Find where the given text appears and provide that cell's center as [X, Y] coordinate. 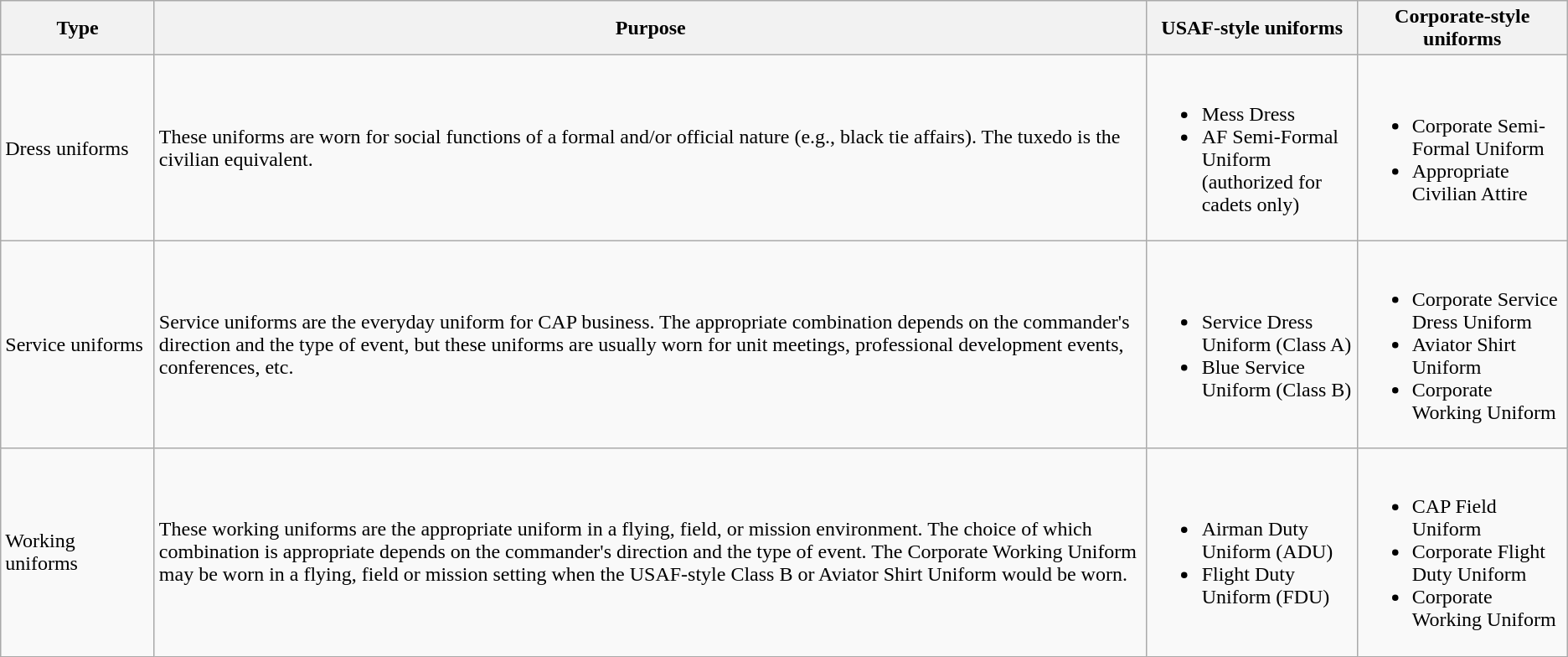
CAP Field UniformCorporate Flight Duty UniformCorporate Working Uniform [1462, 552]
Corporate Semi-Formal UniformAppropriate Civilian Attire [1462, 147]
Corporate Service Dress UniformAviator Shirt UniformCorporate Working Uniform [1462, 344]
Type [78, 28]
Working uniforms [78, 552]
Corporate-style uniforms [1462, 28]
Mess DressAF Semi-Formal Uniform (authorized for cadets only) [1251, 147]
Dress uniforms [78, 147]
These uniforms are worn for social functions of a formal and/or official nature (e.g., black tie affairs). The tuxedo is the civilian equivalent. [650, 147]
Airman Duty Uniform (ADU)Flight Duty Uniform (FDU) [1251, 552]
USAF-style uniforms [1251, 28]
Service Dress Uniform (Class A)Blue Service Uniform (Class B) [1251, 344]
Service uniforms [78, 344]
Purpose [650, 28]
